Capture the cell that displays the provided text and extract its (x, y) central coordinate. 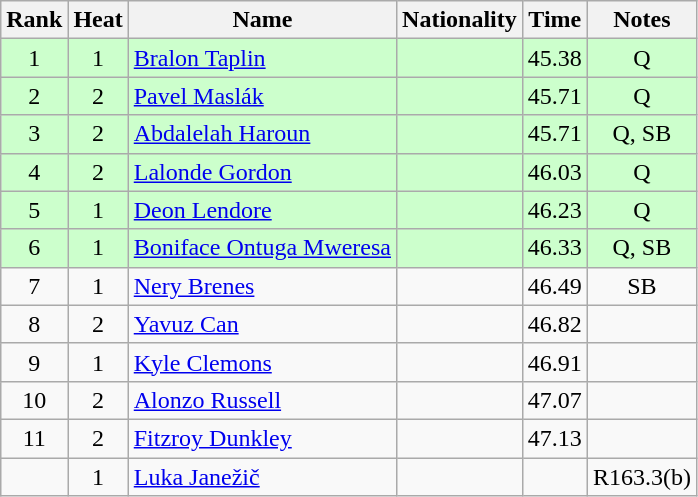
Abdalelah Haroun (262, 134)
46.23 (554, 210)
Heat (98, 20)
9 (34, 362)
47.13 (554, 438)
8 (34, 324)
10 (34, 400)
Nationality (460, 20)
Deon Lendore (262, 210)
Fitzroy Dunkley (262, 438)
5 (34, 210)
45.38 (554, 58)
7 (34, 286)
3 (34, 134)
Yavuz Can (262, 324)
Bralon Taplin (262, 58)
SB (642, 286)
Rank (34, 20)
R163.3(b) (642, 477)
46.33 (554, 248)
Time (554, 20)
Notes (642, 20)
6 (34, 248)
46.91 (554, 362)
Name (262, 20)
11 (34, 438)
Nery Brenes (262, 286)
Boniface Ontuga Mweresa (262, 248)
Luka Janežič (262, 477)
Alonzo Russell (262, 400)
Pavel Maslák (262, 96)
47.07 (554, 400)
4 (34, 172)
Lalonde Gordon (262, 172)
Kyle Clemons (262, 362)
46.49 (554, 286)
46.03 (554, 172)
46.82 (554, 324)
